For the text-containing cell, return its midpoint in [X, Y] coordinate format. 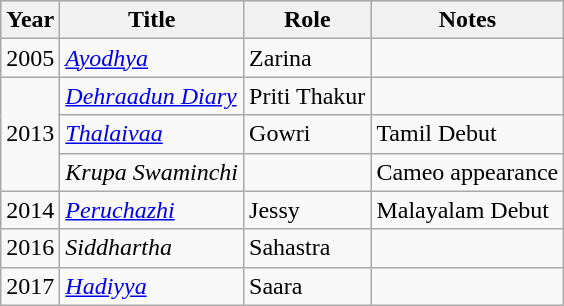
Dehraadun Diary [152, 96]
2013 [30, 134]
Hadiyya [152, 286]
2014 [30, 210]
Priti Thakur [308, 96]
2016 [30, 248]
2017 [30, 286]
Thalaivaa [152, 134]
Year [30, 20]
Role [308, 20]
Gowri [308, 134]
Cameo appearance [468, 172]
Notes [468, 20]
Malayalam Debut [468, 210]
Tamil Debut [468, 134]
Saara [308, 286]
Ayodhya [152, 58]
Zarina [308, 58]
Krupa Swaminchi [152, 172]
Title [152, 20]
Sahastra [308, 248]
Siddhartha [152, 248]
Peruchazhi [152, 210]
Jessy [308, 210]
2005 [30, 58]
